Search for the cell housing the specified text and yield its [x, y] center coordinate. 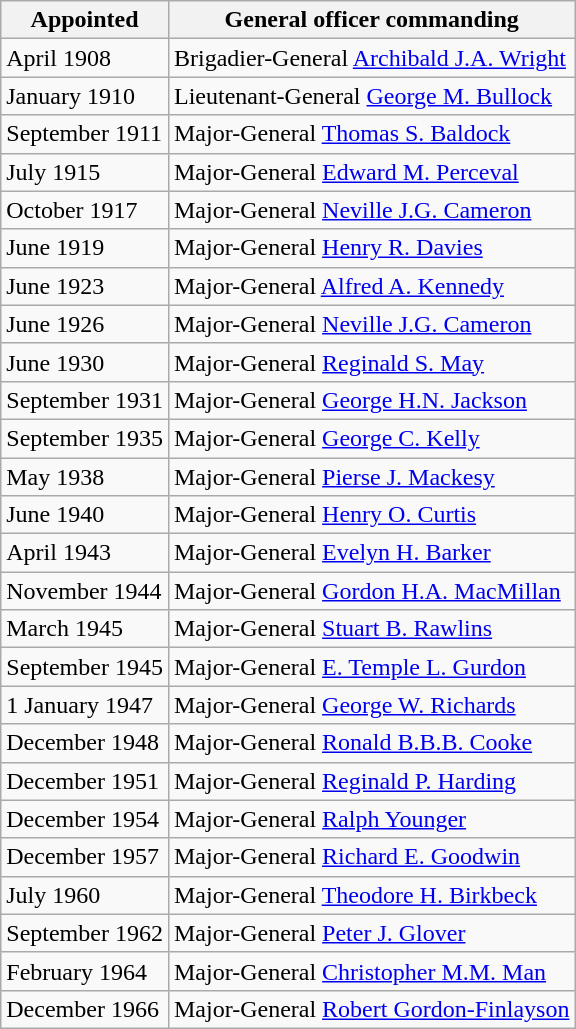
Major-General Reginald S. May [371, 362]
Major-General Peter J. Glover [371, 933]
Major-General Henry O. Curtis [371, 515]
December 1957 [85, 857]
September 1945 [85, 667]
Major-General Robert Gordon-Finlayson [371, 1009]
Major-General Evelyn H. Barker [371, 553]
December 1954 [85, 819]
Major-General Henry R. Davies [371, 248]
Major-General George C. Kelly [371, 438]
December 1966 [85, 1009]
November 1944 [85, 591]
Major-General Ralph Younger [371, 819]
Major-General Ronald B.B.B. Cooke [371, 743]
Major-General Alfred A. Kennedy [371, 286]
Appointed [85, 20]
Major-General George W. Richards [371, 705]
Brigadier-General Archibald J.A. Wright [371, 58]
September 1935 [85, 438]
September 1931 [85, 400]
April 1908 [85, 58]
July 1915 [85, 172]
Major-General Edward M. Perceval [371, 172]
General officer commanding [371, 20]
April 1943 [85, 553]
Major-General Stuart B. Rawlins [371, 629]
February 1964 [85, 971]
September 1911 [85, 134]
May 1938 [85, 477]
1 January 1947 [85, 705]
Major-General Richard E. Goodwin [371, 857]
Major-General George H.N. Jackson [371, 400]
July 1960 [85, 895]
Major-General Theodore H. Birkbeck [371, 895]
Major-General E. Temple L. Gurdon [371, 667]
June 1923 [85, 286]
October 1917 [85, 210]
June 1940 [85, 515]
December 1948 [85, 743]
June 1926 [85, 324]
September 1962 [85, 933]
Major-General Gordon H.A. MacMillan [371, 591]
December 1951 [85, 781]
January 1910 [85, 96]
Lieutenant-General George M. Bullock [371, 96]
June 1930 [85, 362]
Major-General Thomas S. Baldock [371, 134]
March 1945 [85, 629]
Major-General Reginald P. Harding [371, 781]
Major-General Christopher M.M. Man [371, 971]
Major-General Pierse J. Mackesy [371, 477]
June 1919 [85, 248]
